For the text-containing cell, return its midpoint in [X, Y] coordinate format. 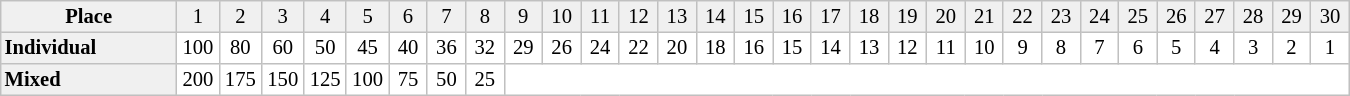
150 [283, 80]
27 [1214, 16]
80 [240, 48]
45 [367, 48]
21 [984, 16]
30 [1330, 16]
28 [1253, 16]
75 [408, 80]
175 [240, 80]
200 [198, 80]
125 [325, 80]
Place [89, 16]
23 [1061, 16]
60 [283, 48]
17 [830, 16]
Individual [89, 48]
Mixed [89, 80]
32 [485, 48]
19 [907, 16]
36 [446, 48]
40 [408, 48]
